Detect which cell encompasses the target text, then output its [X, Y] center coordinate. 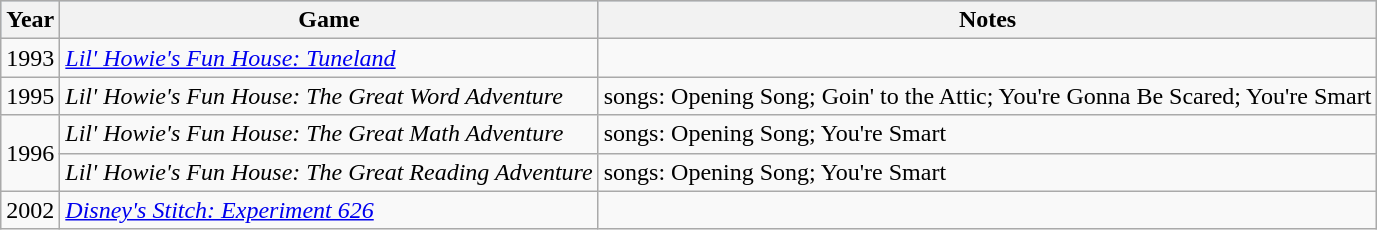
2002 [30, 210]
1995 [30, 96]
Notes [988, 20]
songs: Opening Song; Goin' to the Attic; You're Gonna Be Scared; You're Smart [988, 96]
Lil' Howie's Fun House: The Great Math Adventure [329, 134]
Lil' Howie's Fun House: Tuneland [329, 58]
Year [30, 20]
Lil' Howie's Fun House: The Great Word Adventure [329, 96]
Lil' Howie's Fun House: The Great Reading Adventure [329, 172]
1993 [30, 58]
Disney's Stitch: Experiment 626 [329, 210]
1996 [30, 153]
Game [329, 20]
